Identify which cell holds the provided text, then report its [x, y] central coordinate. 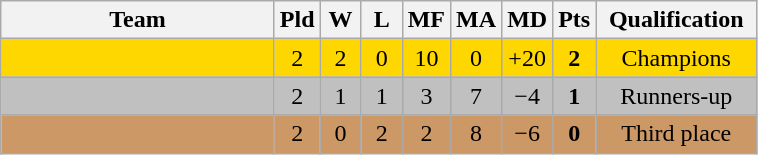
3 [426, 96]
L [382, 20]
Champions [676, 58]
W [340, 20]
MF [426, 20]
Team [138, 20]
Pts [574, 20]
10 [426, 58]
MA [476, 20]
+20 [528, 58]
8 [476, 134]
Runners-up [676, 96]
−4 [528, 96]
7 [476, 96]
Third place [676, 134]
MD [528, 20]
−6 [528, 134]
Pld [297, 20]
Qualification [676, 20]
